Detect which cell encompasses the target text, then output its (X, Y) center coordinate. 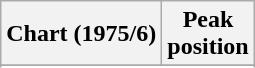
Peakposition (208, 34)
Chart (1975/6) (82, 34)
